Return (x, y) of the center of cell containing provided text 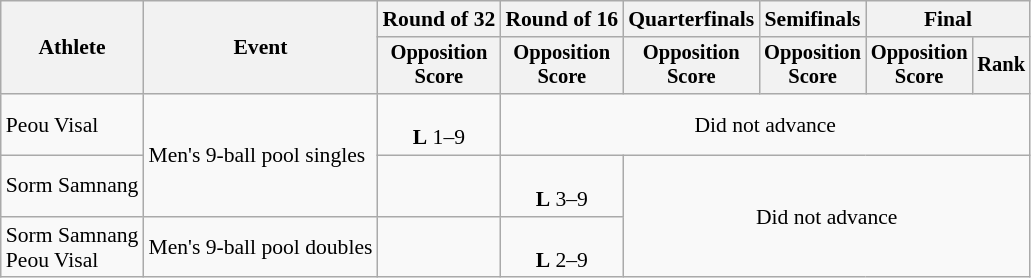
Final (948, 19)
L 2–9 (562, 248)
Men's 9-ball pool singles (260, 155)
Semifinals (812, 19)
Sorm SamnangPeou Visal (72, 248)
Quarterfinals (691, 19)
Event (260, 48)
L 3–9 (562, 186)
L 1–9 (438, 124)
Sorm Samnang (72, 186)
Athlete (72, 48)
Peou Visal (72, 124)
Rank (1001, 66)
Men's 9-ball pool doubles (260, 248)
Round of 32 (438, 19)
Round of 16 (562, 19)
